Detect which cell encompasses the target text, then output its [X, Y] center coordinate. 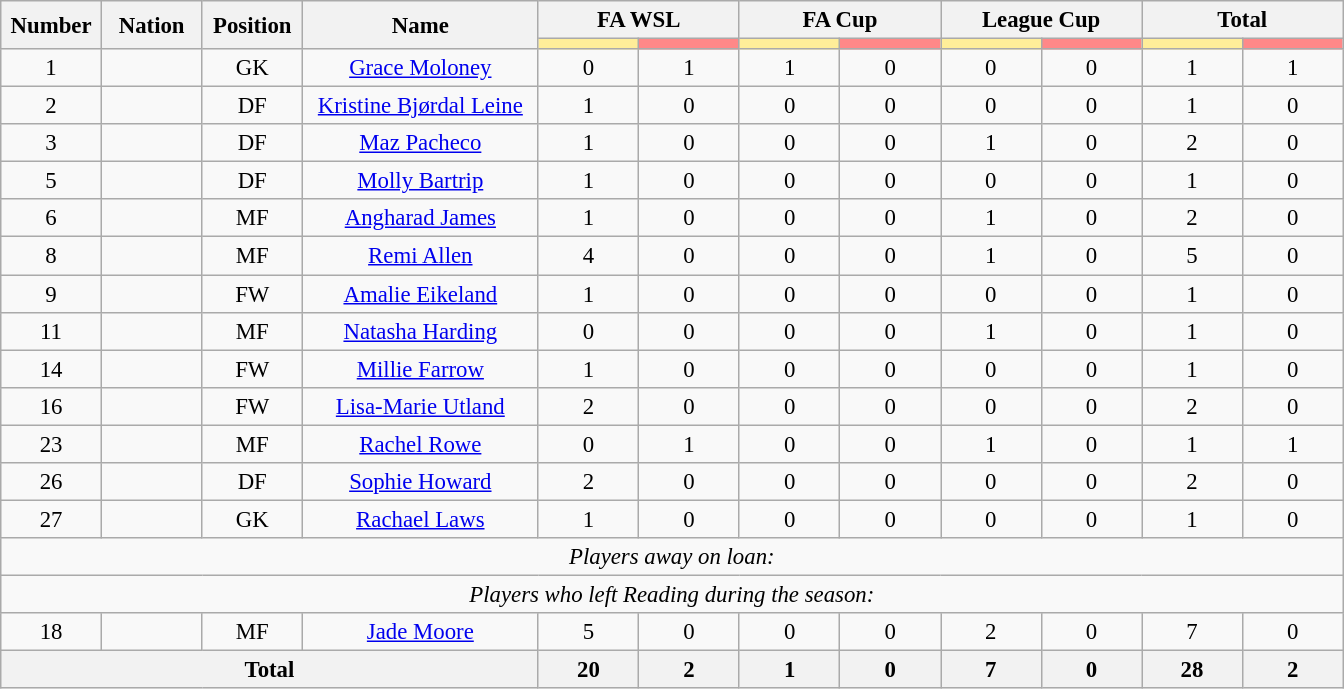
28 [1192, 670]
9 [52, 294]
Rachel Rowe [421, 444]
16 [52, 406]
Natasha Harding [421, 331]
3 [52, 143]
6 [52, 219]
4 [588, 256]
Angharad James [421, 219]
23 [52, 444]
Players who left Reading during the season: [672, 594]
Players away on loan: [672, 557]
Position [252, 25]
Millie Farrow [421, 369]
26 [52, 482]
Rachael Laws [421, 519]
Amalie Eikeland [421, 294]
Kristine Bjørdal Leine [421, 106]
27 [52, 519]
Nation [152, 25]
Maz Pacheco [421, 143]
Jade Moore [421, 632]
Molly Bartrip [421, 181]
14 [52, 369]
League Cup [1040, 20]
Number [52, 25]
FA WSL [638, 20]
Grace Moloney [421, 68]
8 [52, 256]
FA Cup [840, 20]
Name [421, 25]
Sophie Howard [421, 482]
20 [588, 670]
Lisa-Marie Utland [421, 406]
11 [52, 331]
18 [52, 632]
Remi Allen [421, 256]
